Scan for the cell matching the given text and deliver its [X, Y] coordinate at center. 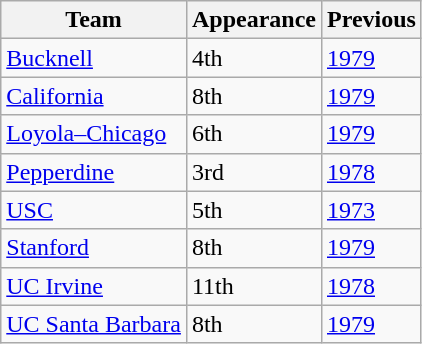
5th [254, 210]
Loyola–Chicago [94, 134]
USC [94, 210]
4th [254, 58]
Stanford [94, 248]
3rd [254, 172]
California [94, 96]
Team [94, 20]
6th [254, 134]
UC Irvine [94, 286]
Previous [371, 20]
Appearance [254, 20]
UC Santa Barbara [94, 324]
Bucknell [94, 58]
1973 [371, 210]
11th [254, 286]
Pepperdine [94, 172]
